Detect which cell encompasses the target text, then output its [X, Y] center coordinate. 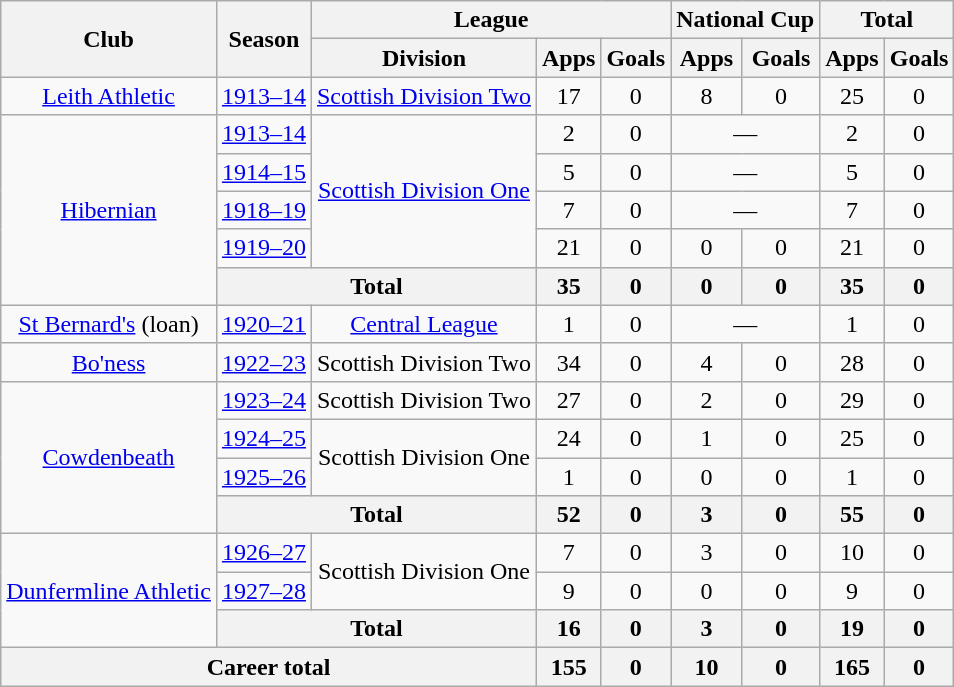
1923–24 [264, 400]
34 [568, 362]
National Cup [746, 20]
1924–25 [264, 438]
Season [264, 39]
Dunfermline Athletic [109, 591]
League [490, 20]
Club [109, 39]
1927–28 [264, 591]
55 [852, 515]
1925–26 [264, 477]
1919–20 [264, 248]
165 [852, 667]
28 [852, 362]
24 [568, 438]
16 [568, 629]
Central League [424, 324]
52 [568, 515]
17 [568, 96]
1914–15 [264, 172]
1926–27 [264, 553]
1920–21 [264, 324]
4 [707, 362]
19 [852, 629]
27 [568, 400]
Bo'ness [109, 362]
1922–23 [264, 362]
29 [852, 400]
Division [424, 58]
1918–19 [264, 210]
Hibernian [109, 210]
Career total [269, 667]
Leith Athletic [109, 96]
155 [568, 667]
Cowdenbeath [109, 457]
8 [707, 96]
St Bernard's (loan) [109, 324]
